Return the [X, Y] coordinate for the center point of the cell that contains the specified text.  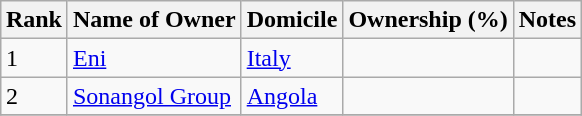
Italy [292, 58]
Name of Owner [154, 20]
Rank [34, 20]
Sonangol Group [154, 96]
Notes [547, 20]
Eni [154, 58]
1 [34, 58]
2 [34, 96]
Ownership (%) [428, 20]
Angola [292, 96]
Domicile [292, 20]
